Capture the cell that displays the provided text and extract its [x, y] central coordinate. 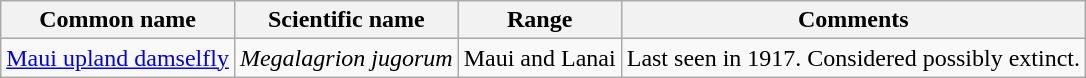
Maui upland damselfly [118, 58]
Scientific name [346, 20]
Range [540, 20]
Comments [853, 20]
Common name [118, 20]
Maui and Lanai [540, 58]
Last seen in 1917. Considered possibly extinct. [853, 58]
Megalagrion jugorum [346, 58]
